Return [X, Y] of the center of cell containing provided text 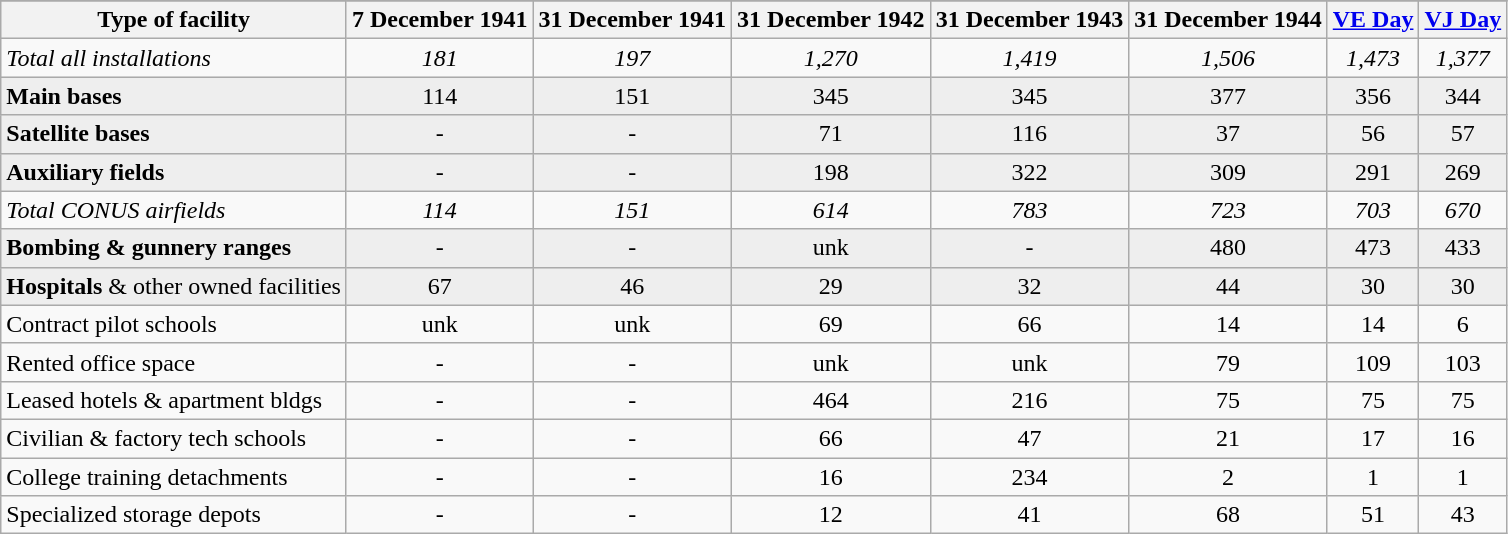
21 [1228, 438]
VE Day [1373, 20]
473 [1373, 248]
69 [832, 324]
51 [1373, 515]
783 [1030, 210]
Type of facility [174, 20]
322 [1030, 172]
309 [1228, 172]
291 [1373, 172]
614 [832, 210]
198 [832, 172]
Rented office space [174, 362]
7 December 1941 [440, 20]
College training detachments [174, 477]
234 [1030, 477]
Main bases [174, 96]
197 [632, 58]
79 [1228, 362]
56 [1373, 134]
1,377 [1463, 58]
116 [1030, 134]
31 December 1943 [1030, 20]
723 [1228, 210]
344 [1463, 96]
17 [1373, 438]
1,419 [1030, 58]
37 [1228, 134]
356 [1373, 96]
Leased hotels & apartment bldgs [174, 400]
1,506 [1228, 58]
Bombing & gunnery ranges [174, 248]
464 [832, 400]
433 [1463, 248]
269 [1463, 172]
43 [1463, 515]
181 [440, 58]
703 [1373, 210]
44 [1228, 286]
1,473 [1373, 58]
VJ Day [1463, 20]
109 [1373, 362]
29 [832, 286]
57 [1463, 134]
377 [1228, 96]
46 [632, 286]
31 December 1942 [832, 20]
47 [1030, 438]
71 [832, 134]
Satellite bases [174, 134]
Total CONUS airfields [174, 210]
Contract pilot schools [174, 324]
2 [1228, 477]
Civilian & factory tech schools [174, 438]
31 December 1941 [632, 20]
31 December 1944 [1228, 20]
12 [832, 515]
Hospitals & other owned facilities [174, 286]
Specialized storage depots [174, 515]
103 [1463, 362]
Auxiliary fields [174, 172]
480 [1228, 248]
Total all installations [174, 58]
41 [1030, 515]
6 [1463, 324]
32 [1030, 286]
67 [440, 286]
68 [1228, 515]
670 [1463, 210]
1,270 [832, 58]
216 [1030, 400]
